Extract the [X, Y] coordinate from the center of the cell holding the provided text.  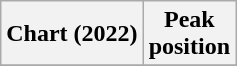
Chart (2022) [72, 34]
Peakposition [189, 34]
